Scan for the cell matching the given text and deliver its [X, Y] coordinate at center. 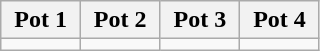
Pot 3 [200, 20]
Pot 1 [41, 20]
Pot 2 [120, 20]
Pot 4 [280, 20]
